Identify which cell holds the provided text, then report its [X, Y] central coordinate. 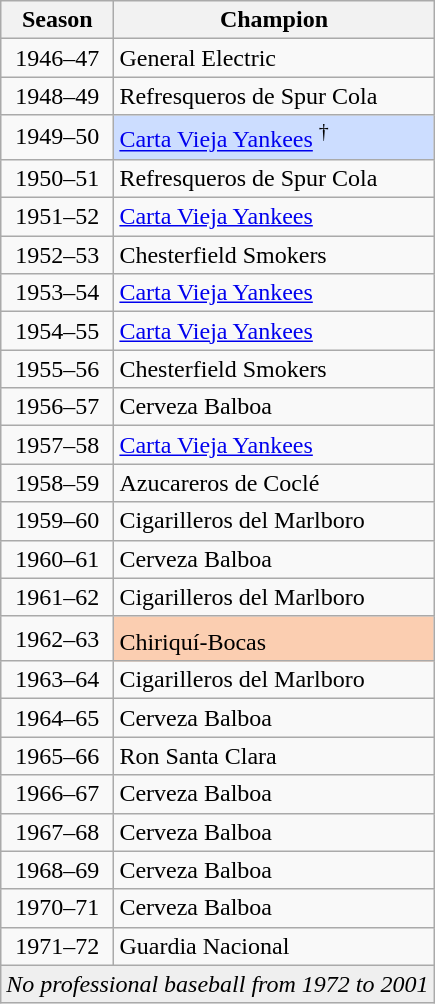
1966–67 [58, 794]
1949–50 [58, 138]
1959–60 [58, 521]
1955–56 [58, 369]
1950–51 [58, 178]
1965–66 [58, 756]
1961–62 [58, 597]
1958–59 [58, 483]
1951–52 [58, 217]
1971–72 [58, 946]
1946–47 [58, 58]
1952–53 [58, 255]
No professional baseball from 1972 to 2001 [218, 984]
1953–54 [58, 293]
Carta Vieja Yankees † [274, 138]
Chiriquí-Bocas [274, 638]
1962–63 [58, 638]
1956–57 [58, 407]
Azucareros de Coclé [274, 483]
1960–61 [58, 559]
1963–64 [58, 680]
Season [58, 20]
1964–65 [58, 718]
1954–55 [58, 331]
1968–69 [58, 870]
1957–58 [58, 445]
Guardia Nacional [274, 946]
Ron Santa Clara [274, 756]
Champion [274, 20]
1948–49 [58, 96]
1970–71 [58, 908]
1967–68 [58, 832]
General Electric [274, 58]
